Detect which cell encompasses the target text, then output its (x, y) center coordinate. 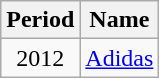
Name (120, 20)
2012 (40, 58)
Adidas (120, 58)
Period (40, 20)
